Find where the given text appears and provide that cell's center as (X, Y) coordinate. 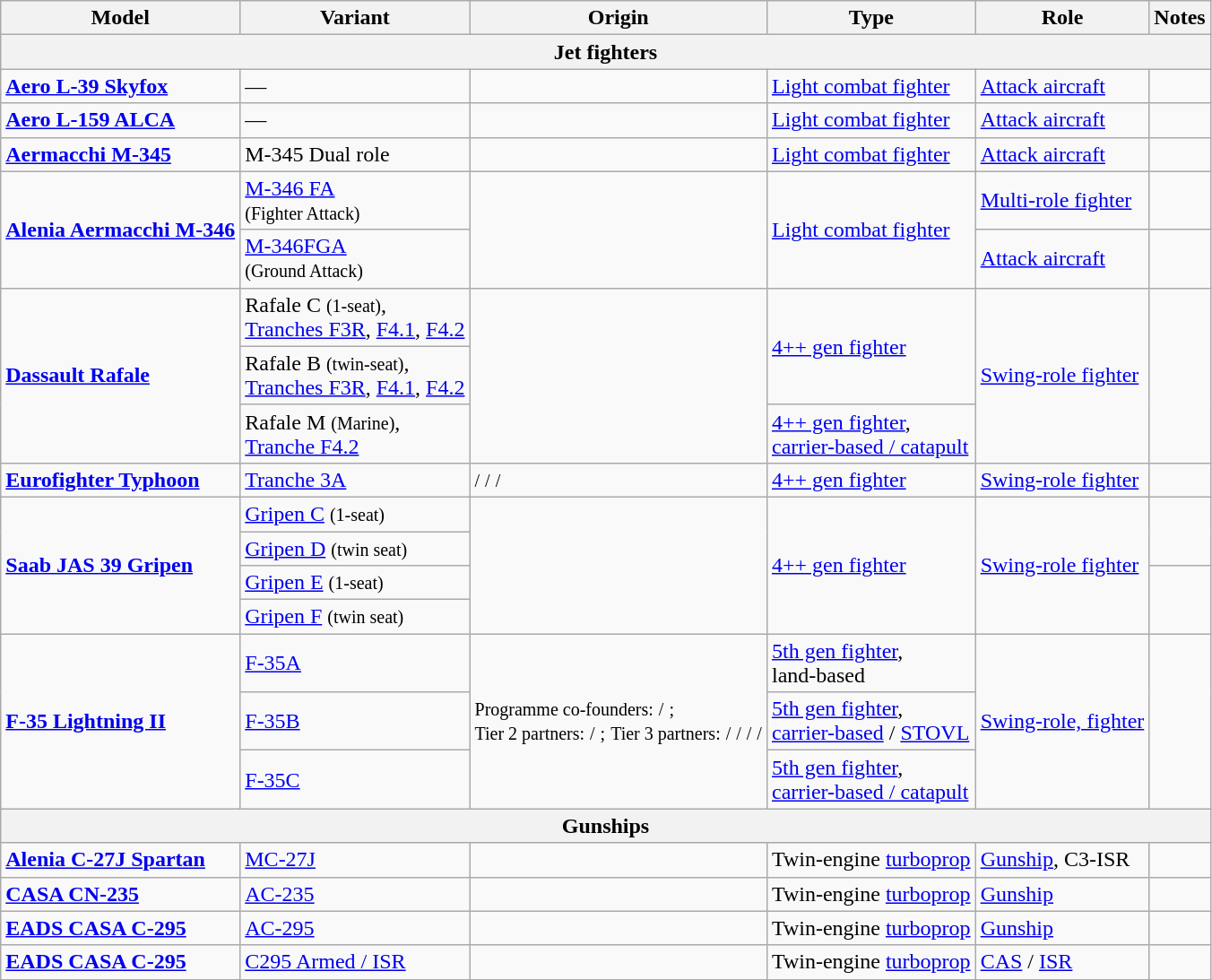
F-35C (355, 780)
AC-295 (355, 928)
Origin (619, 18)
CAS / ISR (1062, 962)
Aermacchi M-345 (120, 154)
Type (871, 18)
Rafale C (1-seat), Tranches F3R, F4.1, F4.2 (355, 317)
Rafale B (twin-seat),Tranches F3R, F4.1, F4.2 (355, 375)
Gripen D (twin seat) (355, 548)
Gripen C (1-seat) (355, 514)
Aero L-39 Skyfox (120, 86)
Jet fighters (606, 52)
5th gen fighter, land-based (871, 663)
F-35 Lightning II (120, 721)
Alenia Aermacchi M-346 (120, 230)
Role (1062, 18)
Variant (355, 18)
Dassault Rafale (120, 375)
Gripen E (1-seat) (355, 583)
Multi-role fighter (1062, 201)
Gunship, C3-ISR (1062, 860)
5th gen fighter,carrier-based / STOVL (871, 721)
5th gen fighter,carrier-based / catapult (871, 780)
MC-27J (355, 860)
Programme co-founders: / ;Tier 2 partners: / ; Tier 3 partners: / / / / (619, 721)
F-35B (355, 721)
F-35A (355, 663)
Gunships (606, 826)
Eurofighter Typhoon (120, 480)
Saab JAS 39 Gripen (120, 565)
Alenia C-27J Spartan (120, 860)
M-346FGA(Ground Attack) (355, 258)
M-346 FA(Fighter Attack) (355, 201)
Aero L-159 ALCA (120, 120)
Gripen F (twin seat) (355, 617)
4++ gen fighter, carrier-based / catapult (871, 434)
M-345 Dual role (355, 154)
Tranche 3A (355, 480)
Swing-role, fighter (1062, 721)
C295 Armed / ISR (355, 962)
Notes (1180, 18)
Model (120, 18)
/ / / (619, 480)
CASA CN-235 (120, 894)
Rafale M (Marine), Tranche F4.2 (355, 434)
AC-235 (355, 894)
